Detect which cell encompasses the target text, then output its [X, Y] center coordinate. 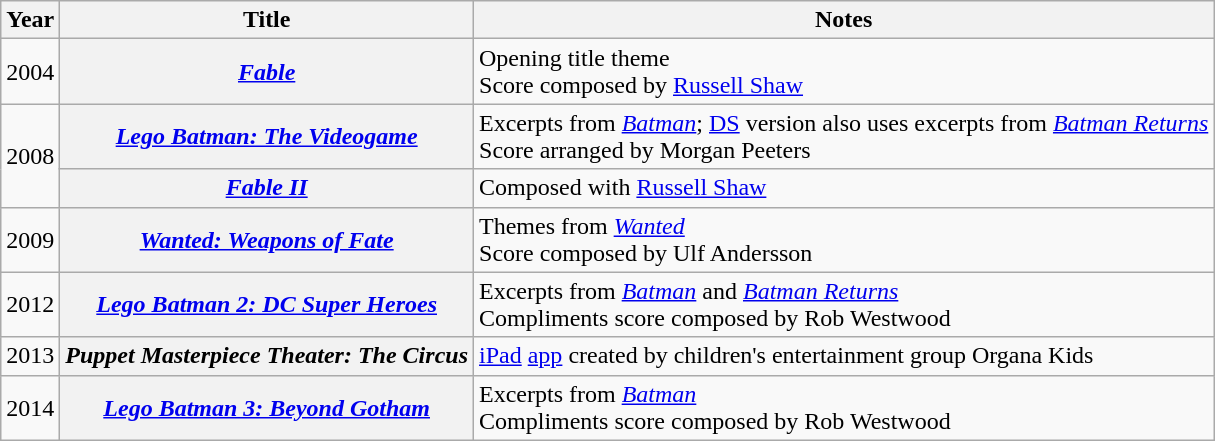
2014 [30, 408]
Wanted: Weapons of Fate [267, 240]
Fable II [267, 188]
Opening title themeScore composed by Russell Shaw [844, 72]
iPad app created by children's entertainment group Organa Kids [844, 356]
Notes [844, 20]
Lego Batman 3: Beyond Gotham [267, 408]
2009 [30, 240]
Excerpts from BatmanCompliments score composed by Rob Westwood [844, 408]
Excerpts from Batman; DS version also uses excerpts from Batman ReturnsScore arranged by Morgan Peeters [844, 136]
Lego Batman 2: DC Super Heroes [267, 304]
Lego Batman: The Videogame [267, 136]
2013 [30, 356]
2004 [30, 72]
2008 [30, 156]
Title [267, 20]
2012 [30, 304]
Fable [267, 72]
Puppet Masterpiece Theater: The Circus [267, 356]
Themes from WantedScore composed by Ulf Andersson [844, 240]
Year [30, 20]
Excerpts from Batman and Batman ReturnsCompliments score composed by Rob Westwood [844, 304]
Composed with Russell Shaw [844, 188]
